Identify which cell holds the provided text, then report its [x, y] central coordinate. 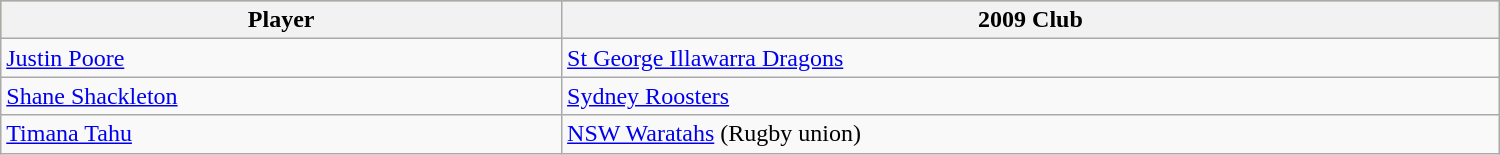
2009 Club [1031, 20]
Timana Tahu [282, 134]
St George Illawarra Dragons [1031, 58]
Justin Poore [282, 58]
NSW Waratahs (Rugby union) [1031, 134]
Shane Shackleton [282, 96]
Player [282, 20]
Sydney Roosters [1031, 96]
